Find where the given text appears and provide that cell's center as (X, Y) coordinate. 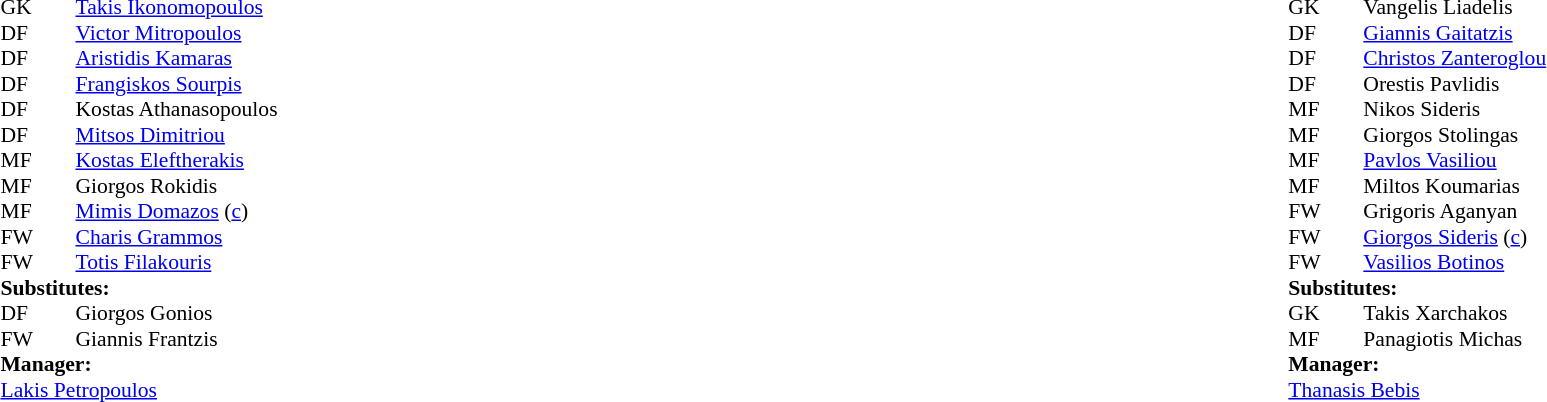
Panagiotis Michas (1454, 339)
Frangiskos Sourpis (177, 84)
GK (1307, 313)
Totis Filakouris (177, 263)
Nikos Sideris (1454, 109)
Vasilios Botinos (1454, 263)
Grigoris Aganyan (1454, 211)
Aristidis Kamaras (177, 59)
Christos Zanteroglou (1454, 59)
Giannis Frantzis (177, 339)
Charis Grammos (177, 237)
Orestis Pavlidis (1454, 84)
Pavlos Vasiliou (1454, 161)
Kostas Athanasopoulos (177, 109)
Victor Mitropoulos (177, 33)
Giorgos Stolingas (1454, 135)
Miltos Koumarias (1454, 186)
Giorgos Rokidis (177, 186)
Mitsos Dimitriou (177, 135)
Takis Xarchakos (1454, 313)
Kostas Eleftherakis (177, 161)
Giannis Gaitatzis (1454, 33)
Giorgos Sideris (c) (1454, 237)
Giorgos Gonios (177, 313)
Mimis Domazos (c) (177, 211)
